Scan for the cell matching the given text and deliver its (x, y) coordinate at center. 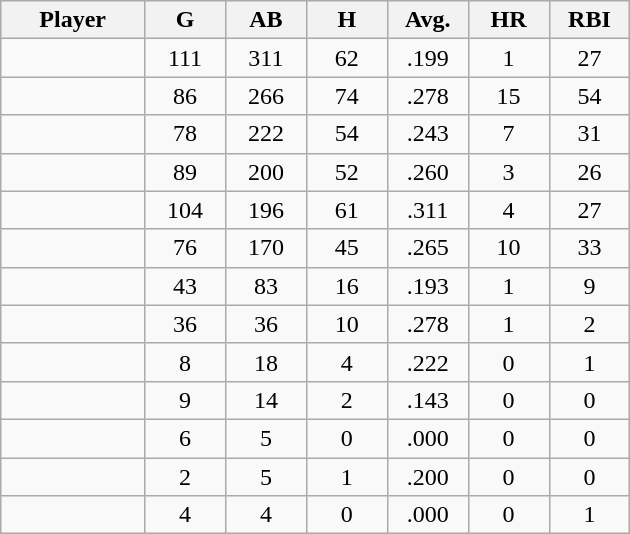
18 (266, 362)
.311 (428, 210)
222 (266, 134)
Player (73, 20)
15 (508, 96)
43 (186, 286)
.200 (428, 477)
Avg. (428, 20)
HR (508, 20)
.193 (428, 286)
45 (346, 248)
7 (508, 134)
.143 (428, 400)
.243 (428, 134)
61 (346, 210)
170 (266, 248)
3 (508, 172)
H (346, 20)
83 (266, 286)
33 (590, 248)
.265 (428, 248)
.260 (428, 172)
200 (266, 172)
74 (346, 96)
52 (346, 172)
6 (186, 438)
.222 (428, 362)
86 (186, 96)
26 (590, 172)
G (186, 20)
.199 (428, 58)
266 (266, 96)
111 (186, 58)
78 (186, 134)
196 (266, 210)
8 (186, 362)
104 (186, 210)
AB (266, 20)
16 (346, 286)
89 (186, 172)
31 (590, 134)
RBI (590, 20)
311 (266, 58)
14 (266, 400)
62 (346, 58)
76 (186, 248)
